Output the (x, y) coordinate of the center of the cell containing the given text.  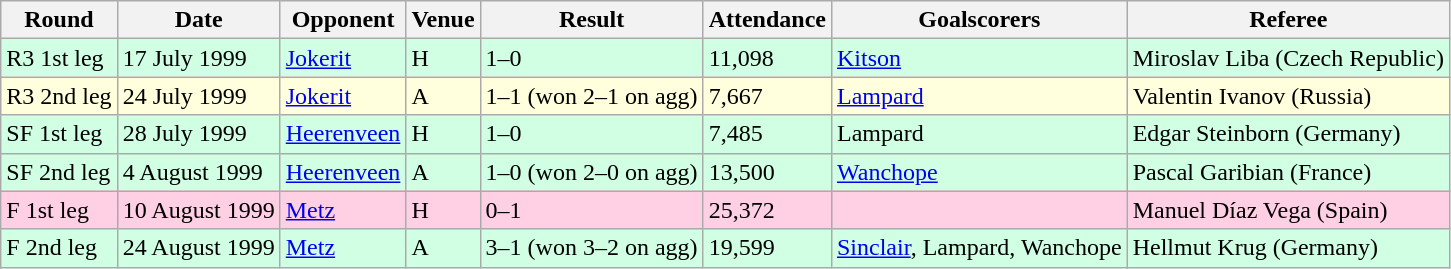
28 July 1999 (198, 134)
Miroslav Liba (Czech Republic) (1288, 58)
Round (59, 20)
SF 2nd leg (59, 172)
Goalscorers (979, 20)
Valentin Ivanov (Russia) (1288, 96)
7,667 (767, 96)
F 2nd leg (59, 248)
Sinclair, Lampard, Wanchope (979, 248)
Edgar Steinborn (Germany) (1288, 134)
Pascal Garibian (France) (1288, 172)
10 August 1999 (198, 210)
Opponent (343, 20)
17 July 1999 (198, 58)
F 1st leg (59, 210)
R3 1st leg (59, 58)
3–1 (won 3–2 on agg) (592, 248)
Date (198, 20)
1–0 (won 2–0 on agg) (592, 172)
25,372 (767, 210)
R3 2nd leg (59, 96)
1–1 (won 2–1 on agg) (592, 96)
Wanchope (979, 172)
11,098 (767, 58)
7,485 (767, 134)
19,599 (767, 248)
SF 1st leg (59, 134)
Referee (1288, 20)
Manuel Díaz Vega (Spain) (1288, 210)
Attendance (767, 20)
Hellmut Krug (Germany) (1288, 248)
13,500 (767, 172)
Result (592, 20)
0–1 (592, 210)
4 August 1999 (198, 172)
Venue (443, 20)
24 August 1999 (198, 248)
24 July 1999 (198, 96)
Kitson (979, 58)
